Return the [x, y] coordinate for the center point of the cell that contains the specified text.  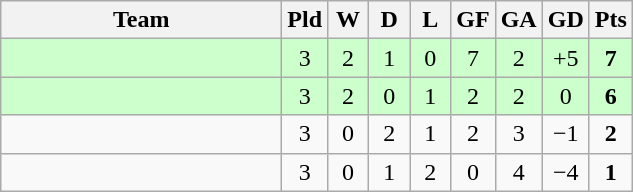
−4 [566, 172]
GA [518, 20]
−1 [566, 134]
GD [566, 20]
+5 [566, 58]
6 [610, 96]
W [348, 20]
4 [518, 172]
L [430, 20]
Pld [305, 20]
D [390, 20]
GF [473, 20]
Team [142, 20]
Pts [610, 20]
